Locate the cell with the specified text and output its (X, Y) center coordinate. 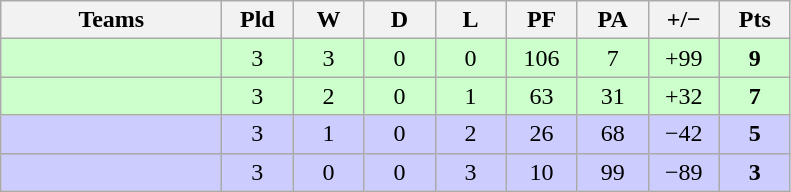
63 (542, 96)
W (328, 20)
Teams (112, 20)
+99 (684, 58)
106 (542, 58)
10 (542, 172)
Pld (258, 20)
PA (612, 20)
PF (542, 20)
26 (542, 134)
31 (612, 96)
+32 (684, 96)
−89 (684, 172)
68 (612, 134)
5 (754, 134)
+/− (684, 20)
D (400, 20)
−42 (684, 134)
99 (612, 172)
L (470, 20)
9 (754, 58)
Pts (754, 20)
